Identify which cell holds the provided text, then report its [X, Y] central coordinate. 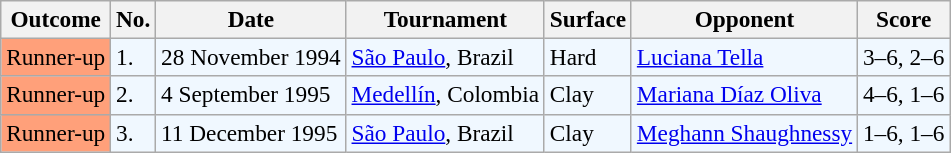
Hard [588, 57]
3. [134, 133]
Luciana Tella [744, 57]
4 September 1995 [251, 95]
Surface [588, 19]
4–6, 1–6 [904, 95]
1. [134, 57]
No. [134, 19]
1–6, 1–6 [904, 133]
Medellín, Colombia [445, 95]
Score [904, 19]
3–6, 2–6 [904, 57]
11 December 1995 [251, 133]
2. [134, 95]
Meghann Shaughnessy [744, 133]
Tournament [445, 19]
Mariana Díaz Oliva [744, 95]
Date [251, 19]
Outcome [56, 19]
Opponent [744, 19]
28 November 1994 [251, 57]
